Provide the [x, y] coordinate of the cell's center where the given text is located.  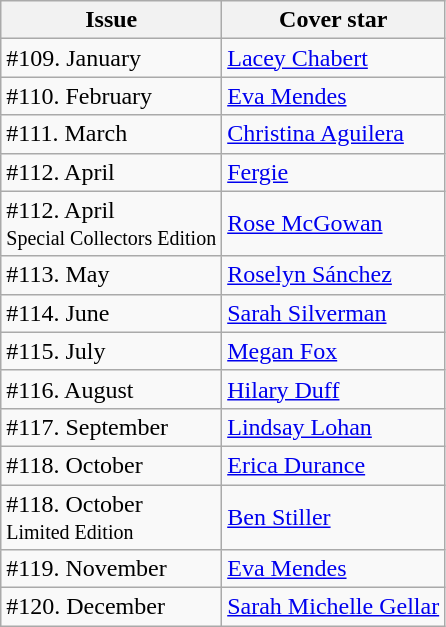
Roselyn Sánchez [334, 275]
Hilary Duff [334, 389]
Rose McGowan [334, 224]
Sarah Michelle Gellar [334, 607]
#118. OctoberLimited Edition [112, 516]
#112. April [112, 172]
Christina Aguilera [334, 134]
Fergie [334, 172]
Lacey Chabert [334, 58]
#111. March [112, 134]
#118. October [112, 465]
#112. AprilSpecial Collectors Edition [112, 224]
#120. December [112, 607]
Ben Stiller [334, 516]
#109. January [112, 58]
Sarah Silverman [334, 313]
Cover star [334, 20]
Erica Durance [334, 465]
#115. July [112, 351]
Megan Fox [334, 351]
#119. November [112, 569]
#110. February [112, 96]
#116. August [112, 389]
Lindsay Lohan [334, 427]
#114. June [112, 313]
Issue [112, 20]
#113. May [112, 275]
#117. September [112, 427]
